Determine the [X, Y] coordinate at the center of the cell enclosing the given text.  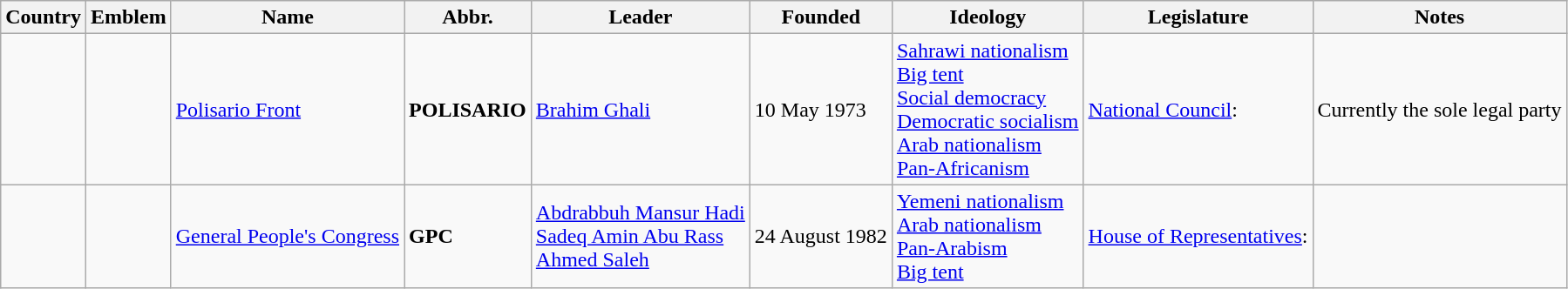
Brahim Ghali [640, 110]
10 May 1973 [821, 110]
Ideology [988, 17]
24 August 1982 [821, 237]
Name [288, 17]
Emblem [128, 17]
GPC [468, 237]
Polisario Front [288, 110]
House of Representatives: [1198, 237]
Sahrawi nationalismBig tentSocial democracyDemocratic socialismArab nationalismPan-Africanism [988, 110]
Abdrabbuh Mansur Hadi Sadeq Amin Abu Rass Ahmed Saleh [640, 237]
Yemeni nationalismArab nationalismPan-ArabismBig tent [988, 237]
Legislature [1198, 17]
Country [44, 17]
Currently the sole legal party [1440, 110]
National Council: [1198, 110]
Notes [1440, 17]
Abbr. [468, 17]
POLISARIO [468, 110]
General People's Congress [288, 237]
Founded [821, 17]
Leader [640, 17]
